Extract the [x, y] coordinate from the center of the cell holding the provided text.  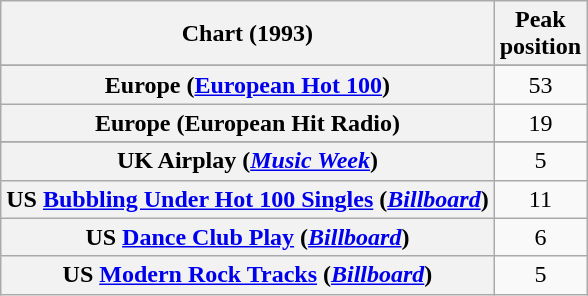
Europe (European Hot 100) [248, 85]
UK Airplay (Music Week) [248, 161]
US Bubbling Under Hot 100 Singles (Billboard) [248, 199]
Europe (European Hit Radio) [248, 123]
Chart (1993) [248, 34]
53 [540, 85]
US Modern Rock Tracks (Billboard) [248, 275]
Peakposition [540, 34]
19 [540, 123]
6 [540, 237]
11 [540, 199]
US Dance Club Play (Billboard) [248, 237]
